Return the [X, Y] coordinate for the center point of the cell that contains the specified text.  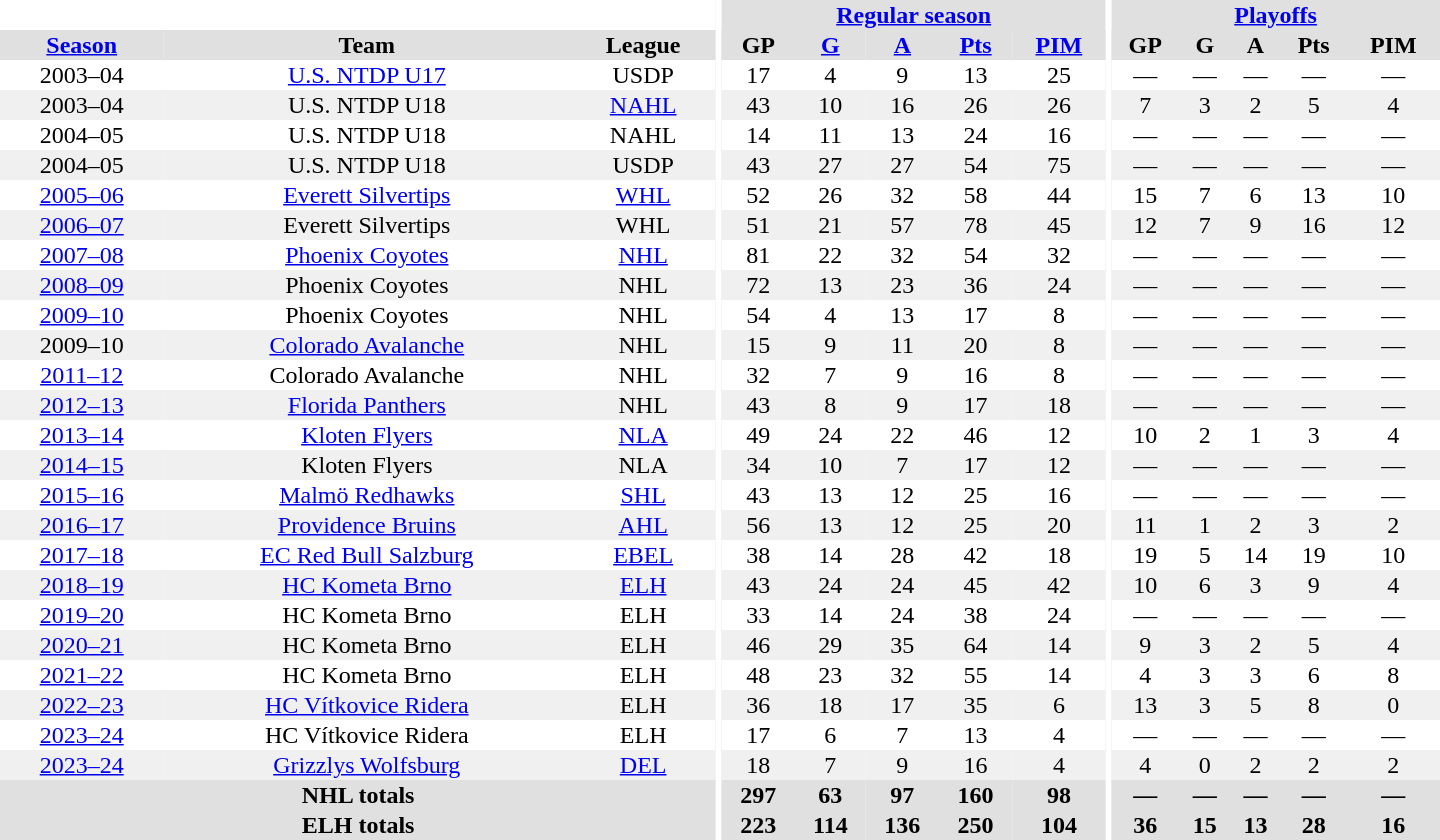
63 [830, 795]
160 [976, 795]
34 [758, 465]
NHL totals [358, 795]
2011–12 [82, 375]
56 [758, 525]
55 [976, 675]
223 [758, 825]
Regular season [914, 15]
104 [1058, 825]
97 [902, 795]
78 [976, 225]
2013–14 [82, 435]
Providence Bruins [366, 525]
75 [1058, 165]
EBEL [643, 555]
81 [758, 255]
2007–08 [82, 255]
2021–22 [82, 675]
2008–09 [82, 285]
114 [830, 825]
33 [758, 615]
64 [976, 645]
2018–19 [82, 585]
AHL [643, 525]
2022–23 [82, 705]
51 [758, 225]
Playoffs [1276, 15]
98 [1058, 795]
297 [758, 795]
U.S. NTDP U17 [366, 75]
Grizzlys Wolfsburg [366, 765]
2015–16 [82, 495]
2014–15 [82, 465]
Malmö Redhawks [366, 495]
58 [976, 195]
2017–18 [82, 555]
44 [1058, 195]
EC Red Bull Salzburg [366, 555]
SHL [643, 495]
2006–07 [82, 225]
2019–20 [82, 615]
Season [82, 45]
Florida Panthers [366, 405]
29 [830, 645]
250 [976, 825]
2016–17 [82, 525]
Team [366, 45]
52 [758, 195]
57 [902, 225]
DEL [643, 765]
2005–06 [82, 195]
League [643, 45]
2012–13 [82, 405]
72 [758, 285]
ELH totals [358, 825]
49 [758, 435]
48 [758, 675]
21 [830, 225]
2020–21 [82, 645]
136 [902, 825]
